Scan for the cell matching the given text and deliver its (x, y) coordinate at center. 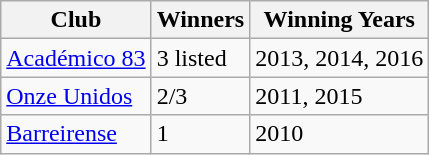
2011, 2015 (340, 96)
Winners (200, 20)
1 (200, 134)
Onze Unidos (76, 96)
2013, 2014, 2016 (340, 58)
Barreirense (76, 134)
Académico 83 (76, 58)
Winning Years (340, 20)
Club (76, 20)
2010 (340, 134)
3 listed (200, 58)
2/3 (200, 96)
